Determine the (X, Y) coordinate at the center of the cell enclosing the given text.  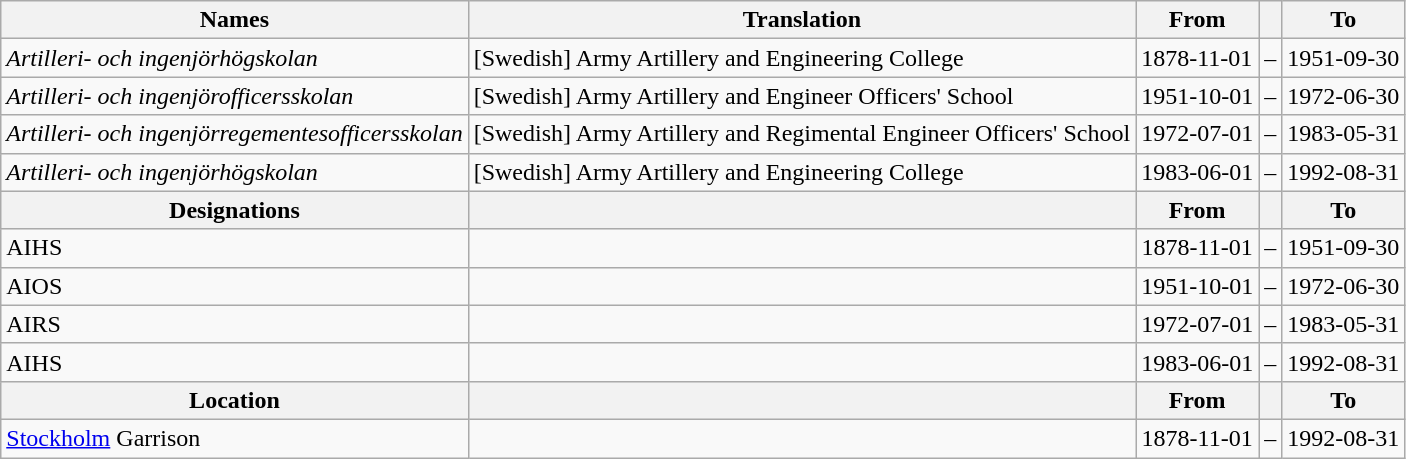
AIRS (234, 324)
Artilleri- och ingenjörofficersskolan (234, 96)
Artilleri- och ingenjörregementesofficersskolan (234, 134)
AIOS (234, 286)
[Swedish] Army Artillery and Regimental Engineer Officers' School (802, 134)
Translation (802, 20)
Names (234, 20)
[Swedish] Army Artillery and Engineer Officers' School (802, 96)
Location (234, 400)
Designations (234, 210)
Stockholm Garrison (234, 438)
